Search for the cell housing the specified text and yield its [X, Y] center coordinate. 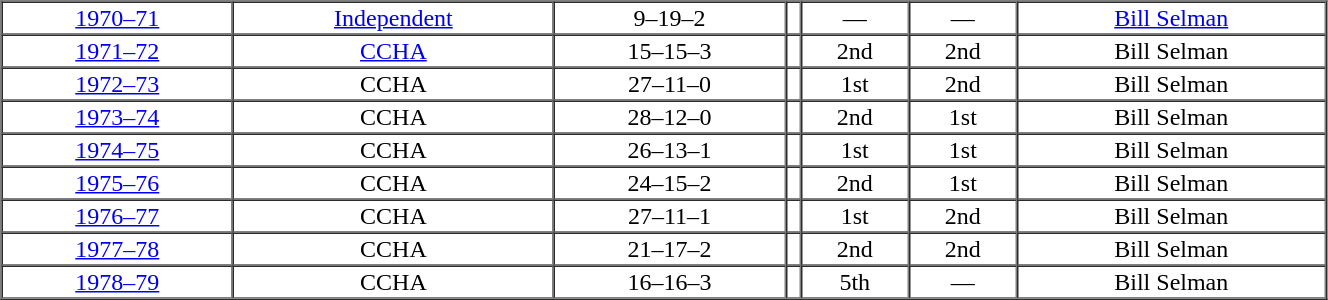
9–19–2 [670, 18]
Independent [394, 18]
1977–78 [118, 248]
1970–71 [118, 18]
1972–73 [118, 84]
24–15–2 [670, 182]
1971–72 [118, 50]
1974–75 [118, 150]
1978–79 [118, 282]
1975–76 [118, 182]
28–12–0 [670, 116]
27–11–0 [670, 84]
21–17–2 [670, 248]
26–13–1 [670, 150]
27–11–1 [670, 216]
15–15–3 [670, 50]
1973–74 [118, 116]
5th [855, 282]
1976–77 [118, 216]
16–16–3 [670, 282]
